Identify which cell holds the provided text, then report its (x, y) central coordinate. 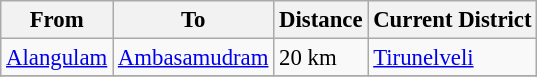
Tirunelveli (452, 58)
Alangulam (57, 58)
20 km (321, 58)
Distance (321, 20)
Ambasamudram (194, 58)
To (194, 20)
Current District (452, 20)
From (57, 20)
